Provide the (x, y) coordinate of the cell's center where the given text is located.  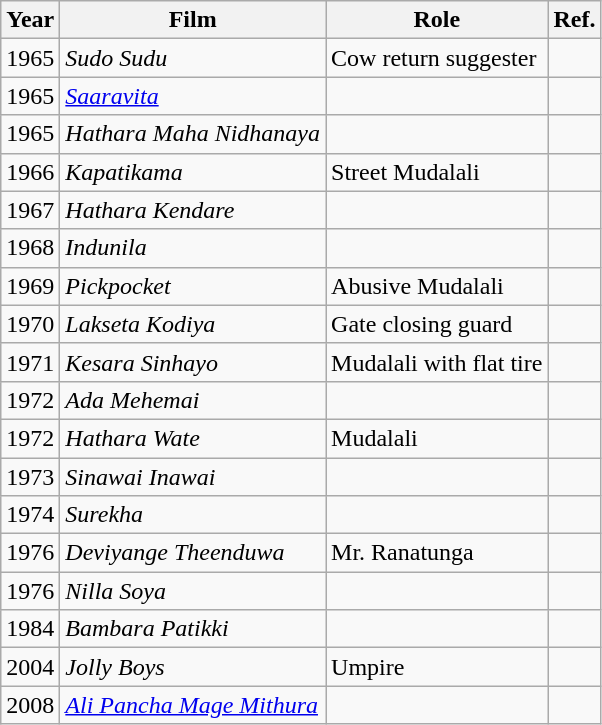
1971 (30, 362)
Film (193, 20)
2008 (30, 705)
1968 (30, 248)
1974 (30, 515)
Sinawai Inawai (193, 477)
Abusive Mudalali (437, 286)
Surekha (193, 515)
Deviyange Theenduwa (193, 553)
Street Mudalali (437, 172)
Role (437, 20)
Indunila (193, 248)
Kesara Sinhayo (193, 362)
Mudalali (437, 438)
Gate closing guard (437, 324)
Bambara Patikki (193, 629)
Hathara Maha Nidhanaya (193, 134)
Sudo Sudu (193, 58)
Umpire (437, 667)
Year (30, 20)
Ali Pancha Mage Mithura (193, 705)
1973 (30, 477)
Hathara Kendare (193, 210)
1966 (30, 172)
Nilla Soya (193, 591)
1970 (30, 324)
1969 (30, 286)
Saaravita (193, 96)
Mr. Ranatunga (437, 553)
1984 (30, 629)
Pickpocket (193, 286)
Ada Mehemai (193, 400)
Jolly Boys (193, 667)
Hathara Wate (193, 438)
Kapatikama (193, 172)
Cow return suggester (437, 58)
Mudalali with flat tire (437, 362)
Lakseta Kodiya (193, 324)
2004 (30, 667)
1967 (30, 210)
Ref. (574, 20)
